Return the (x, y) coordinate for the center point of the cell that contains the specified text.  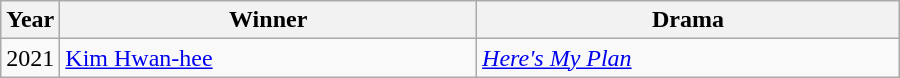
Here's My Plan (688, 58)
Kim Hwan-hee (268, 58)
Year (30, 20)
2021 (30, 58)
Winner (268, 20)
Drama (688, 20)
